Search for the cell housing the specified text and yield its [X, Y] center coordinate. 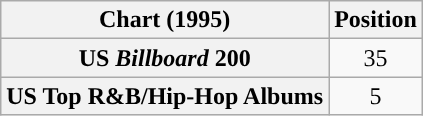
US Billboard 200 [165, 58]
35 [376, 58]
Chart (1995) [165, 20]
Position [376, 20]
US Top R&B/Hip-Hop Albums [165, 96]
5 [376, 96]
